Identify which cell holds the provided text, then report its [x, y] central coordinate. 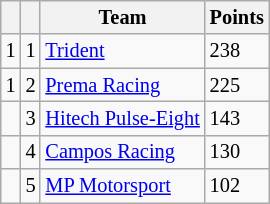
4 [31, 152]
MP Motorsport [122, 186]
Team [122, 17]
130 [237, 152]
5 [31, 186]
Hitech Pulse-Eight [122, 118]
3 [31, 118]
Trident [122, 51]
Prema Racing [122, 85]
2 [31, 85]
Points [237, 17]
Campos Racing [122, 152]
225 [237, 85]
143 [237, 118]
238 [237, 51]
102 [237, 186]
